Search for the cell housing the specified text and yield its [x, y] center coordinate. 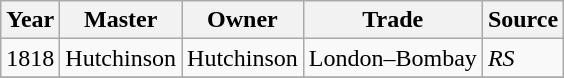
Owner [243, 20]
Year [30, 20]
Master [121, 20]
RS [522, 58]
Trade [392, 20]
London–Bombay [392, 58]
Source [522, 20]
1818 [30, 58]
